Capture the cell that displays the provided text and extract its [X, Y] central coordinate. 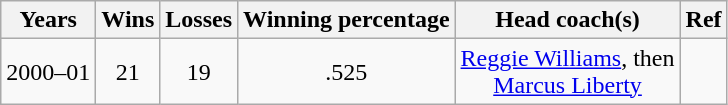
Reggie Williams, thenMarcus Liberty [568, 72]
Ref [704, 20]
Losses [199, 20]
Years [48, 20]
Head coach(s) [568, 20]
21 [128, 72]
19 [199, 72]
2000–01 [48, 72]
Wins [128, 20]
Winning percentage [347, 20]
.525 [347, 72]
